Return (x, y) of the center of cell containing provided text 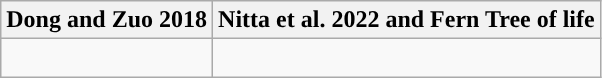
Dong and Zuo 2018 (107, 20)
Nitta et al. 2022 and Fern Tree of life (407, 20)
